Return the [X, Y] coordinate for the center point of the cell that contains the specified text.  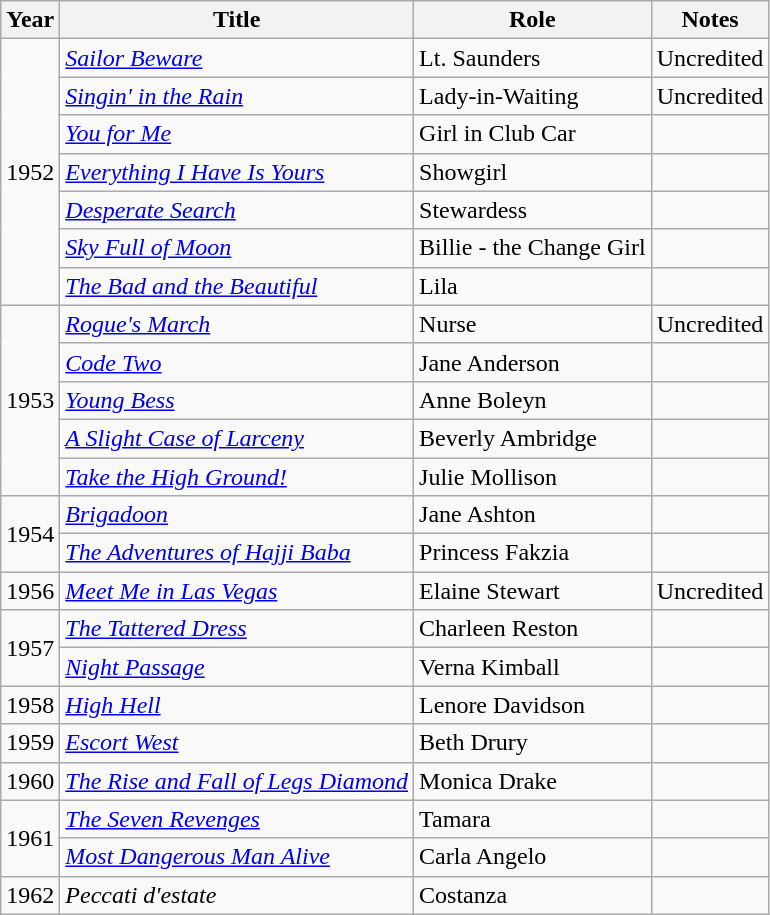
Girl in Club Car [533, 134]
Jane Ashton [533, 515]
The Bad and the Beautiful [237, 286]
Elaine Stewart [533, 591]
Everything I Have Is Yours [237, 172]
Code Two [237, 362]
Sky Full of Moon [237, 248]
Brigadoon [237, 515]
Nurse [533, 324]
1959 [30, 743]
Sailor Beware [237, 58]
Beth Drury [533, 743]
Rogue's March [237, 324]
1962 [30, 895]
Notes [710, 20]
Lt. Saunders [533, 58]
The Tattered Dress [237, 629]
1957 [30, 648]
High Hell [237, 705]
The Seven Revenges [237, 819]
Singin' in the Rain [237, 96]
You for Me [237, 134]
Carla Angelo [533, 857]
Showgirl [533, 172]
Princess Fakzia [533, 553]
A Slight Case of Larceny [237, 438]
Take the High Ground! [237, 477]
Beverly Ambridge [533, 438]
Night Passage [237, 667]
1954 [30, 534]
1961 [30, 838]
Julie Mollison [533, 477]
The Rise and Fall of Legs Diamond [237, 781]
Verna Kimball [533, 667]
Anne Boleyn [533, 400]
1952 [30, 172]
Lenore Davidson [533, 705]
Costanza [533, 895]
Peccati d'estate [237, 895]
1953 [30, 400]
1956 [30, 591]
Stewardess [533, 210]
Desperate Search [237, 210]
Title [237, 20]
Lila [533, 286]
1958 [30, 705]
Year [30, 20]
Jane Anderson [533, 362]
Escort West [237, 743]
Charleen Reston [533, 629]
Lady-in-Waiting [533, 96]
Meet Me in Las Vegas [237, 591]
Young Bess [237, 400]
Most Dangerous Man Alive [237, 857]
1960 [30, 781]
Monica Drake [533, 781]
Billie - the Change Girl [533, 248]
The Adventures of Hajji Baba [237, 553]
Tamara [533, 819]
Role [533, 20]
